Return (X, Y) of the center of cell containing provided text 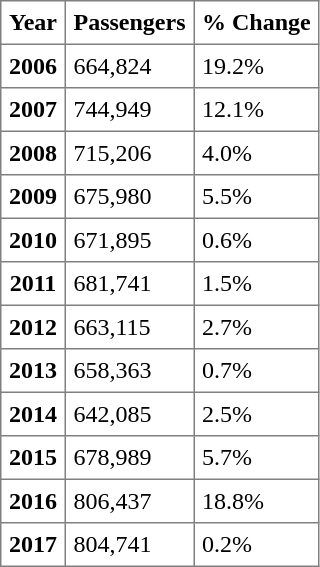
0.6% (256, 240)
715,206 (129, 153)
2.7% (256, 327)
806,437 (129, 501)
664,824 (129, 66)
2007 (33, 110)
675,980 (129, 197)
804,741 (129, 545)
2014 (33, 414)
671,895 (129, 240)
658,363 (129, 371)
642,085 (129, 414)
2016 (33, 501)
2.5% (256, 414)
18.8% (256, 501)
5.5% (256, 197)
2008 (33, 153)
2006 (33, 66)
678,989 (129, 458)
663,115 (129, 327)
1.5% (256, 284)
0.7% (256, 371)
Year (33, 23)
2011 (33, 284)
12.1% (256, 110)
2009 (33, 197)
2010 (33, 240)
2017 (33, 545)
19.2% (256, 66)
2012 (33, 327)
2013 (33, 371)
5.7% (256, 458)
681,741 (129, 284)
744,949 (129, 110)
2015 (33, 458)
Passengers (129, 23)
% Change (256, 23)
0.2% (256, 545)
4.0% (256, 153)
